Detect which cell encompasses the target text, then output its (x, y) center coordinate. 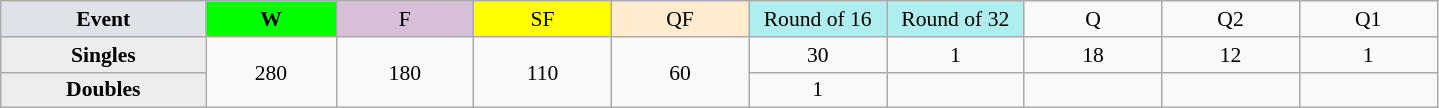
280 (271, 72)
QF (680, 19)
Round of 16 (818, 19)
12 (1231, 55)
W (271, 19)
Round of 32 (955, 19)
30 (818, 55)
Q1 (1368, 19)
60 (680, 72)
SF (543, 19)
Q2 (1231, 19)
110 (543, 72)
Doubles (104, 90)
F (405, 19)
Event (104, 19)
Singles (104, 55)
180 (405, 72)
Q (1093, 19)
18 (1093, 55)
